Output the [X, Y] coordinate of the center of the cell containing the given text.  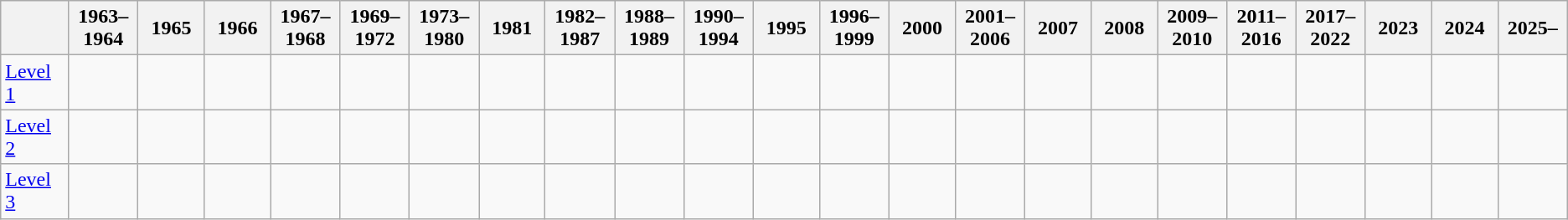
2023 [1399, 28]
2009–2010 [1193, 28]
1995 [786, 28]
2008 [1124, 28]
1982–1987 [580, 28]
1963–1964 [104, 28]
2001–2006 [990, 28]
2024 [1464, 28]
1965 [171, 28]
Level 2 [35, 137]
2000 [921, 28]
Level 1 [35, 82]
1988–1989 [650, 28]
2011–2016 [1261, 28]
1967–1968 [305, 28]
2017–2022 [1330, 28]
1996–1999 [854, 28]
2007 [1057, 28]
Level 3 [35, 191]
2025– [1533, 28]
1973–1980 [444, 28]
1969–1972 [375, 28]
1966 [238, 28]
1990–1994 [719, 28]
1981 [513, 28]
